Provide the [x, y] coordinate of the cell's center where the given text is located.  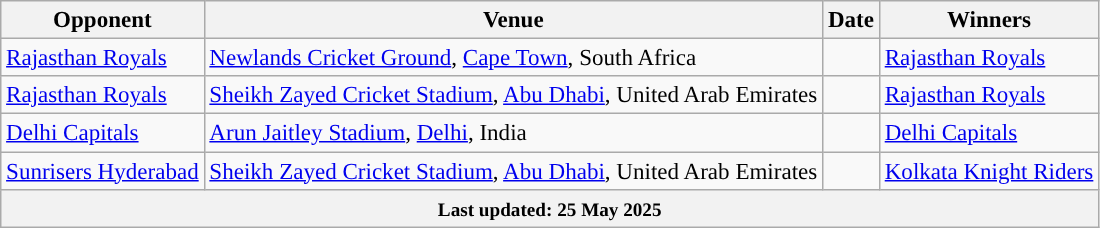
Opponent [102, 20]
Kolkata Knight Riders [988, 171]
Venue [514, 20]
Newlands Cricket Ground, Cape Town, South Africa [514, 58]
Date [852, 20]
Arun Jaitley Stadium, Delhi, India [514, 133]
Sunrisers Hyderabad [102, 171]
Last updated: 25 May 2025 [550, 209]
Winners [988, 20]
